Scan for the cell matching the given text and deliver its (x, y) coordinate at center. 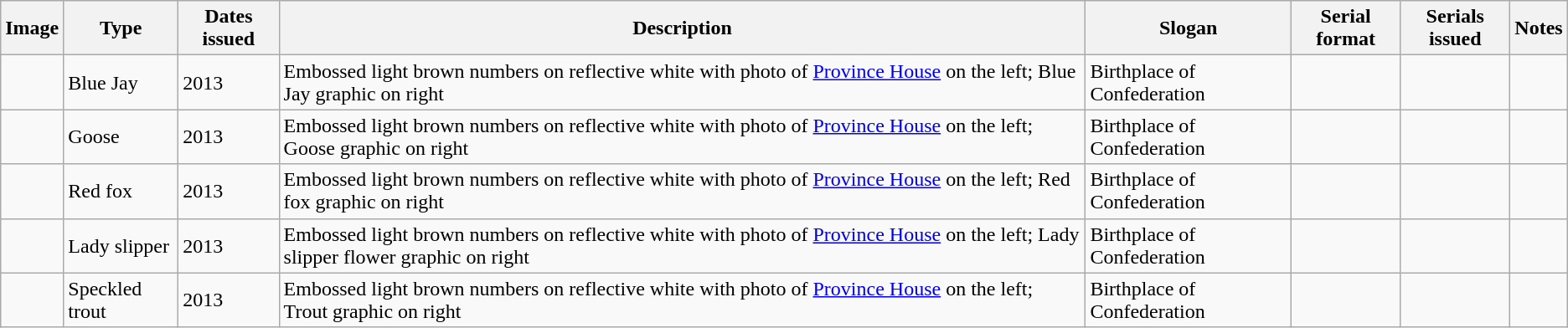
Blue Jay (121, 82)
Red fox (121, 191)
Image (32, 28)
Notes (1539, 28)
Speckled trout (121, 300)
Type (121, 28)
Description (682, 28)
Embossed light brown numbers on reflective white with photo of Province House on the left; Trout graphic on right (682, 300)
Slogan (1189, 28)
Embossed light brown numbers on reflective white with photo of Province House on the left; Blue Jay graphic on right (682, 82)
Dates issued (229, 28)
Embossed light brown numbers on reflective white with photo of Province House on the left; Red fox graphic on right (682, 191)
Embossed light brown numbers on reflective white with photo of Province House on the left; Goose graphic on right (682, 137)
Serial format (1345, 28)
Lady slipper (121, 246)
Goose (121, 137)
Serials issued (1456, 28)
Embossed light brown numbers on reflective white with photo of Province House on the left; Lady slipper flower graphic on right (682, 246)
